Capture the cell that displays the provided text and extract its [X, Y] central coordinate. 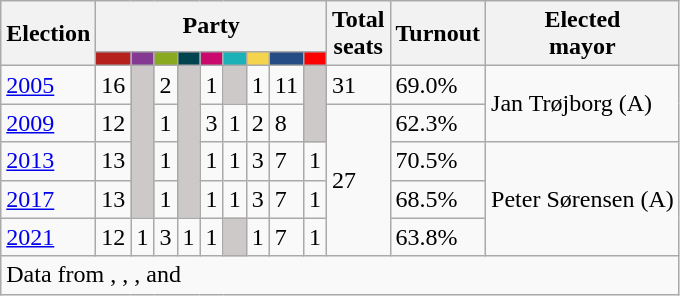
Turnout [438, 34]
2017 [48, 199]
11 [286, 85]
Peter Sørensen (A) [583, 199]
70.5% [438, 161]
16 [114, 85]
Totalseats [358, 34]
2009 [48, 123]
Election [48, 34]
63.8% [438, 237]
2021 [48, 237]
27 [358, 180]
69.0% [438, 85]
31 [358, 85]
Party [212, 26]
2005 [48, 85]
Electedmayor [583, 34]
8 [286, 123]
68.5% [438, 199]
62.3% [438, 123]
Jan Trøjborg (A) [583, 104]
Data from , , , and [340, 275]
2013 [48, 161]
